Identify which cell holds the provided text, then report its (X, Y) central coordinate. 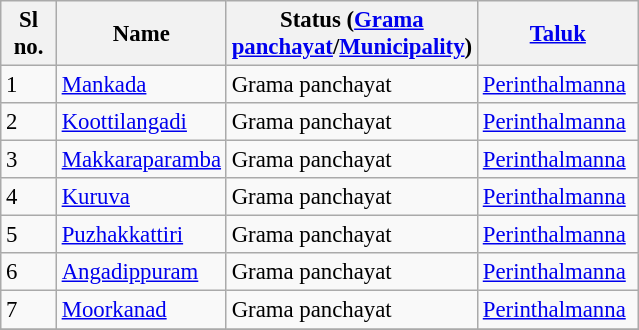
Mankada (141, 85)
7 (29, 310)
5 (29, 235)
Sl no. (29, 34)
1 (29, 85)
Puzhakkattiri (141, 235)
Koottilangadi (141, 122)
Makkaraparamba (141, 160)
Kuruva (141, 197)
Angadippuram (141, 273)
2 (29, 122)
Moorkanad (141, 310)
Taluk (558, 34)
Name (141, 34)
Status (Grama panchayat/Municipality) (352, 34)
4 (29, 197)
6 (29, 273)
3 (29, 160)
